Locate the cell with the specified text and output its (X, Y) center coordinate. 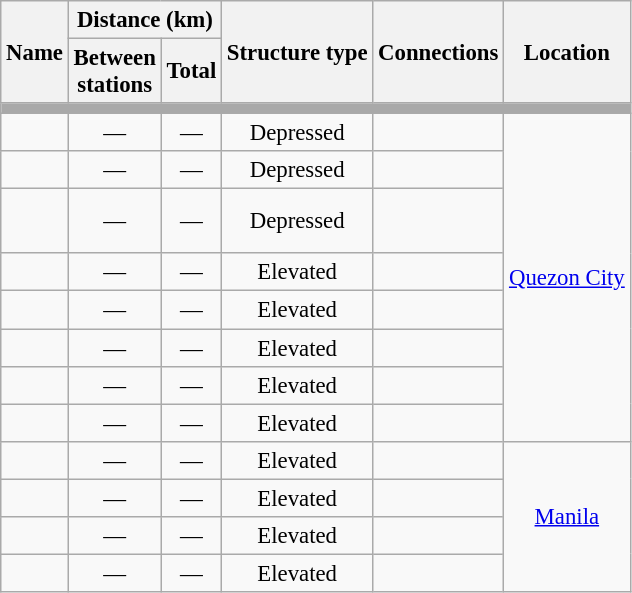
Manila (567, 516)
Connections (438, 52)
Structure type (298, 52)
Betweenstations (114, 72)
Location (567, 52)
Total (191, 72)
Name (35, 52)
Distance (km) (144, 20)
Quezon City (567, 278)
